From the cell containing the given text, extract its center point as (x, y) coordinate. 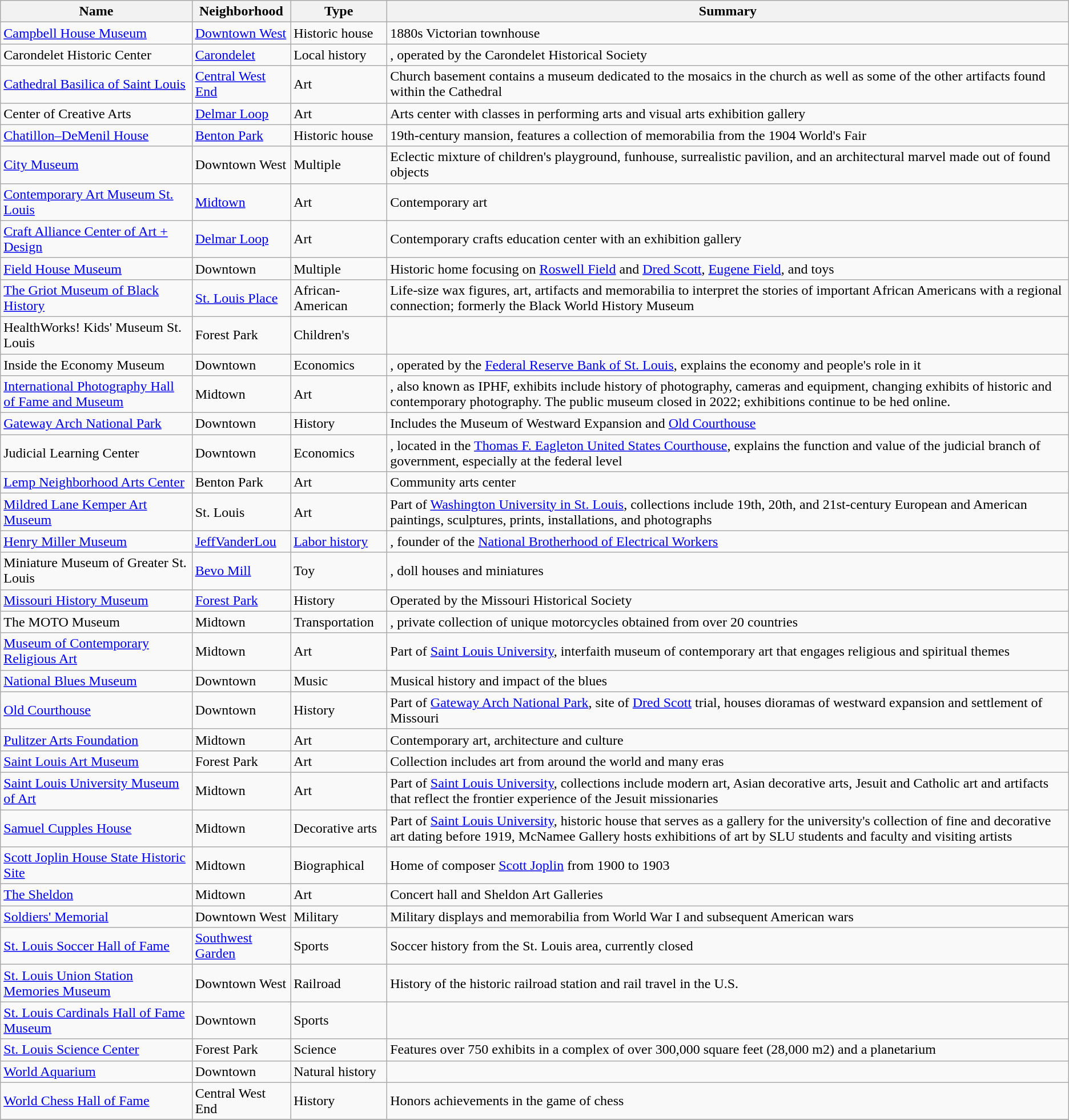
Collection includes art from around the world and many eras (728, 761)
Saint Louis Art Museum (96, 761)
Part of Gateway Arch National Park, site of Dred Scott trial, houses dioramas of westward expansion and settlement of Missouri (728, 710)
, doll houses and miniatures (728, 571)
Southwest Garden (241, 946)
African-American (339, 298)
Operated by the Missouri Historical Society (728, 600)
Center of Creative Arts (96, 114)
Community arts center (728, 483)
Church basement contains a museum dedicated to the mosaics in the church as well as some of the other artifacts found within the Cathedral (728, 85)
The Griot Museum of Black History (96, 298)
Mildred Lane Kemper Art Museum (96, 512)
The MOTO Museum (96, 622)
Natural history (339, 1071)
Field House Museum (96, 268)
Arts center with classes in performing arts and visual arts exhibition gallery (728, 114)
Saint Louis University Museum of Art (96, 790)
Gateway Arch National Park (96, 424)
Railroad (339, 983)
Craft Alliance Center of Art + Design (96, 239)
Contemporary Art Museum St. Louis (96, 202)
The Sheldon (96, 895)
Toy (339, 571)
City Museum (96, 164)
Contemporary crafts education center with an exhibition gallery (728, 239)
Carondelet Historic Center (96, 55)
St. Louis Soccer Hall of Fame (96, 946)
Pulitzer Arts Foundation (96, 740)
Local history (339, 55)
Honors achievements in the game of chess (728, 1101)
History of the historic railroad station and rail travel in the U.S. (728, 983)
Musical history and impact of the blues (728, 681)
Old Courthouse (96, 710)
Neighborhood (241, 11)
Bevo Mill (241, 571)
Name (96, 11)
Music (339, 681)
St. Louis Place (241, 298)
Eclectic mixture of children's playground, funhouse, surrealistic pavilion, and an architectural marvel made out of found objects (728, 164)
Military (339, 917)
19th-century mansion, features a collection of memorabilia from the 1904 World's Fair (728, 135)
National Blues Museum (96, 681)
1880s Victorian townhouse (728, 33)
, founder of the National Brotherhood of Electrical Workers (728, 541)
Part of Saint Louis University, interfaith museum of contemporary art that engages religious and spiritual themes (728, 651)
Scott Joplin House State Historic Site (96, 866)
, private collection of unique motorcycles obtained from over 20 countries (728, 622)
Includes the Museum of Westward Expansion and Old Courthouse (728, 424)
Contemporary art (728, 202)
Biographical (339, 866)
St. Louis Science Center (96, 1050)
Inside the Economy Museum (96, 365)
Decorative arts (339, 828)
Soccer history from the St. Louis area, currently closed (728, 946)
St. Louis Cardinals Hall of Fame Museum (96, 1020)
Labor history (339, 541)
Henry Miller Museum (96, 541)
Judicial Learning Center (96, 453)
Chatillon–DeMenil House (96, 135)
World Chess Hall of Fame (96, 1101)
Cathedral Basilica of Saint Louis (96, 85)
World Aquarium (96, 1071)
Soldiers' Memorial (96, 917)
St. Louis Union Station Memories Museum (96, 983)
Type (339, 11)
Children's (339, 335)
HealthWorks! Kids' Museum St. Louis (96, 335)
Samuel Cupples House (96, 828)
Miniature Museum of Greater St. Louis (96, 571)
Features over 750 exhibits in a complex of over 300,000 square feet (28,000 m2) and a planetarium (728, 1050)
Lemp Neighborhood Arts Center (96, 483)
Transportation (339, 622)
Home of composer Scott Joplin from 1900 to 1903 (728, 866)
Concert hall and Sheldon Art Galleries (728, 895)
Contemporary art, architecture and culture (728, 740)
, operated by the Federal Reserve Bank of St. Louis, explains the economy and people's role in it (728, 365)
, operated by the Carondelet Historical Society (728, 55)
International Photography Hall of Fame and Museum (96, 394)
Military displays and memorabilia from World War I and subsequent American wars (728, 917)
Historic home focusing on Roswell Field and Dred Scott, Eugene Field, and toys (728, 268)
Museum of Contemporary Religious Art (96, 651)
Carondelet (241, 55)
Campbell House Museum (96, 33)
Summary (728, 11)
St. Louis (241, 512)
Missouri History Museum (96, 600)
Science (339, 1050)
JeffVanderLou (241, 541)
